Extract the (X, Y) coordinate from the center of the cell holding the provided text.  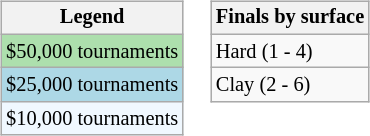
Finals by surface (290, 18)
Hard (1 - 4) (290, 51)
$50,000 tournaments (92, 51)
Clay (2 - 6) (290, 85)
Legend (92, 18)
$10,000 tournaments (92, 119)
$25,000 tournaments (92, 85)
